Return [X, Y] of the center of cell containing provided text 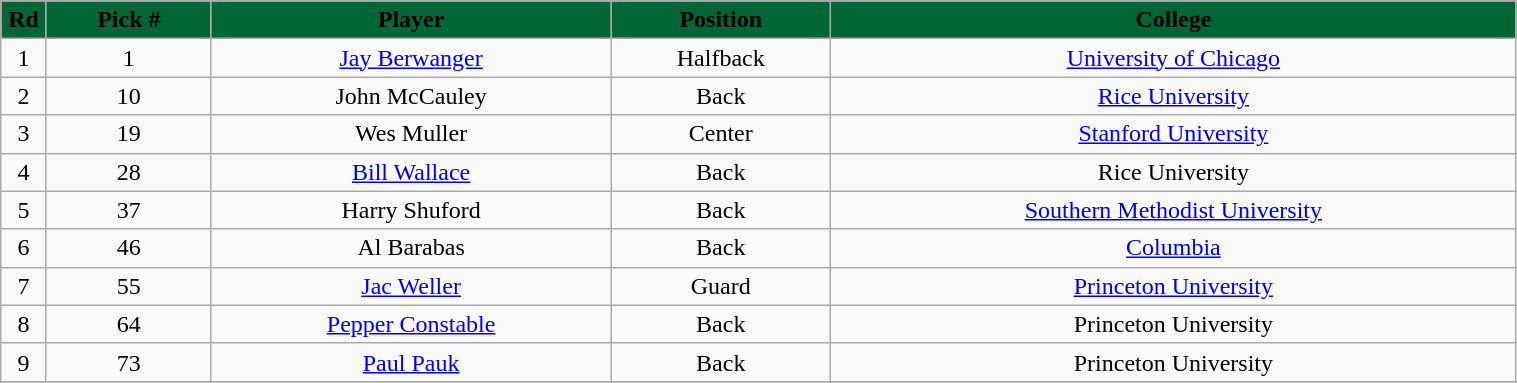
Center [721, 134]
Stanford University [1174, 134]
28 [128, 172]
Harry Shuford [410, 210]
6 [24, 248]
Pepper Constable [410, 324]
Guard [721, 286]
37 [128, 210]
7 [24, 286]
Jac Weller [410, 286]
Pick # [128, 20]
Player [410, 20]
5 [24, 210]
Al Barabas [410, 248]
Paul Pauk [410, 362]
Bill Wallace [410, 172]
Wes Muller [410, 134]
19 [128, 134]
3 [24, 134]
10 [128, 96]
4 [24, 172]
55 [128, 286]
Rd [24, 20]
Jay Berwanger [410, 58]
John McCauley [410, 96]
University of Chicago [1174, 58]
2 [24, 96]
College [1174, 20]
64 [128, 324]
Position [721, 20]
9 [24, 362]
73 [128, 362]
Southern Methodist University [1174, 210]
8 [24, 324]
Halfback [721, 58]
46 [128, 248]
Columbia [1174, 248]
